Provide the (x, y) coordinate of the cell's center where the given text is located.  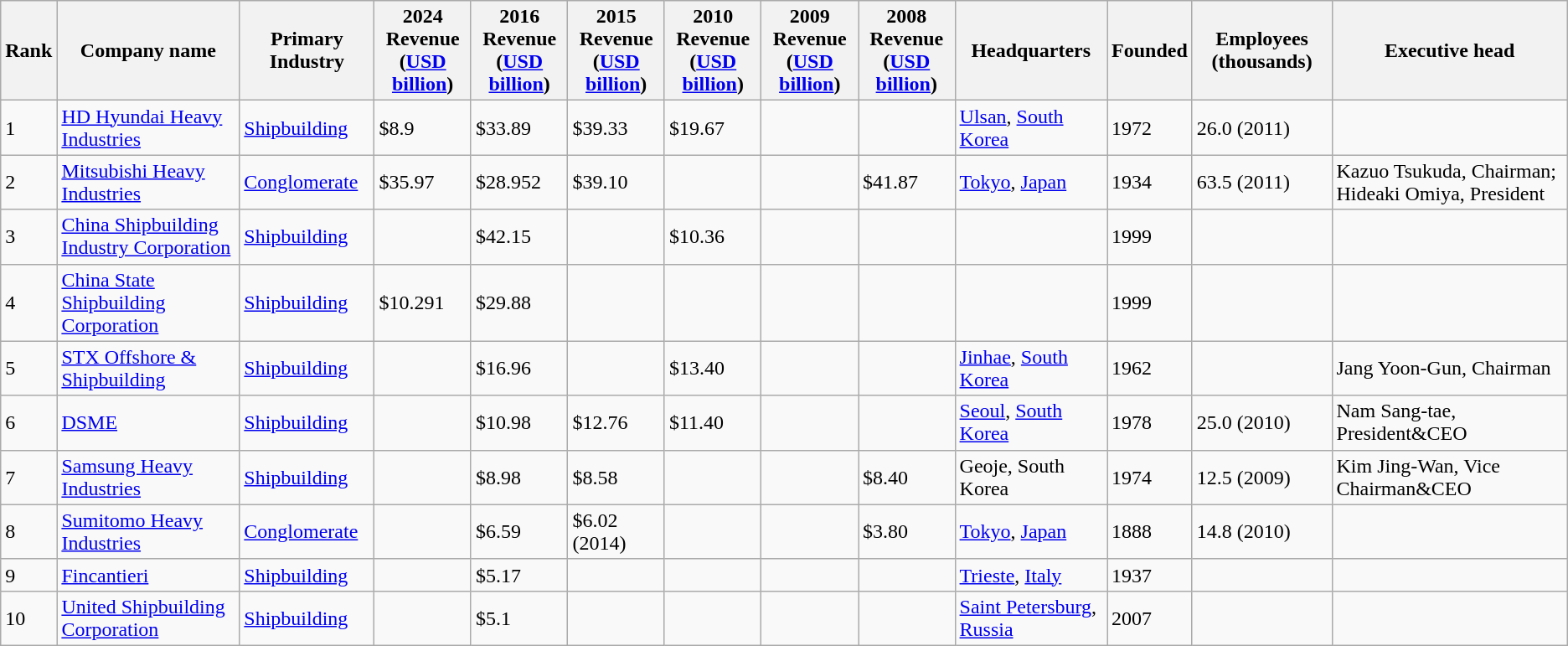
$5.1 (519, 618)
Employees (thousands) (1261, 50)
Saint Petersburg, Russia (1030, 618)
7 (28, 478)
Primary Industry (307, 50)
1937 (1150, 575)
Fincantieri (148, 575)
$6.59 (519, 531)
9 (28, 575)
Nam Sang-tae, President&CEO (1449, 422)
14.8 (2010) (1261, 531)
1 (28, 127)
$10.291 (423, 302)
United Shipbuilding Corporation (148, 618)
$5.17 (519, 575)
Trieste, Italy (1030, 575)
6 (28, 422)
Samsung Heavy Industries (148, 478)
10 (28, 618)
2007 (1150, 618)
Geoje, South Korea (1030, 478)
Ulsan, South Korea (1030, 127)
$35.97 (423, 183)
$8.9 (423, 127)
1934 (1150, 183)
2009 Revenue (USD billion) (810, 50)
26.0 (2011) (1261, 127)
$29.88 (519, 302)
1972 (1150, 127)
8 (28, 531)
$11.40 (713, 422)
$13.40 (713, 369)
Mitsubishi Heavy Industries (148, 183)
China State Shipbuilding Corporation (148, 302)
China Shipbuilding Industry Corporation (148, 236)
Founded (1150, 50)
$41.87 (906, 183)
$8.58 (616, 478)
$10.98 (519, 422)
Executive head (1449, 50)
Company name (148, 50)
1974 (1150, 478)
2016 Revenue (USD billion) (519, 50)
25.0 (2010) (1261, 422)
$10.36 (713, 236)
$19.67 (713, 127)
STX Offshore & Shipbuilding (148, 369)
5 (28, 369)
$8.98 (519, 478)
$39.10 (616, 183)
$28.952 (519, 183)
HD Hyundai Heavy Industries (148, 127)
Sumitomo Heavy Industries (148, 531)
2008 Revenue (USD billion) (906, 50)
4 (28, 302)
Seoul, South Korea (1030, 422)
12.5 (2009) (1261, 478)
2010 Revenue (USD billion) (713, 50)
$3.80 (906, 531)
Jinhae, South Korea (1030, 369)
2024 Revenue (USD billion) (423, 50)
$39.33 (616, 127)
Kazuo Tsukuda, Chairman; Hideaki Omiya, President (1449, 183)
1962 (1150, 369)
DSME (148, 422)
1978 (1150, 422)
$12.76 (616, 422)
$16.96 (519, 369)
$42.15 (519, 236)
3 (28, 236)
$6.02 (2014) (616, 531)
Rank (28, 50)
Jang Yoon-Gun, Chairman (1449, 369)
Kim Jing-Wan, Vice Chairman&CEO (1449, 478)
1888 (1150, 531)
63.5 (2011) (1261, 183)
2015 Revenue (USD billion) (616, 50)
$33.89 (519, 127)
Headquarters (1030, 50)
2 (28, 183)
$8.40 (906, 478)
